Detect which cell encompasses the target text, then output its [X, Y] center coordinate. 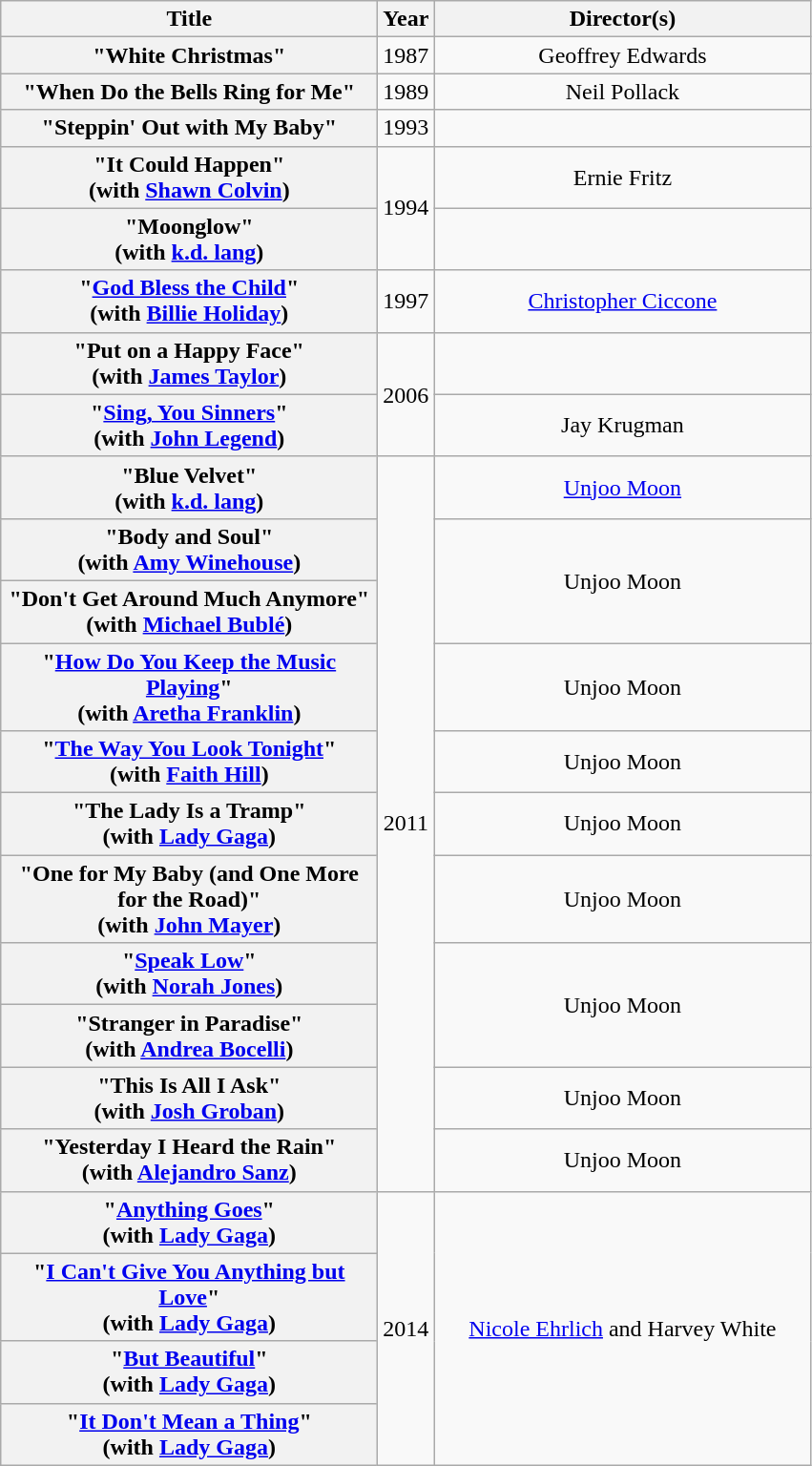
"Moonglow"(with k.d. lang) [189, 239]
"The Way You Look Tonight"(with Faith Hill) [189, 762]
"Yesterday I Heard the Rain"(with Alejandro Sanz) [189, 1161]
"Stranger in Paradise"(with Andrea Bocelli) [189, 1037]
Geoffrey Edwards [622, 55]
"It Could Happen"(with Shawn Colvin) [189, 178]
"Speak Low"(with Norah Jones) [189, 974]
"One for My Baby (and One More for the Road)"(with John Mayer) [189, 899]
"This Is All I Ask"(with Josh Groban) [189, 1098]
2006 [406, 394]
2014 [406, 1329]
"When Do the Bells Ring for Me" [189, 92]
Nicole Ehrlich and Harvey White [622, 1329]
"Put on a Happy Face"(with James Taylor) [189, 363]
"Blue Velvet"(with k.d. lang) [189, 487]
"Sing, You Sinners"(with John Legend) [189, 426]
Ernie Fritz [622, 178]
"It Don't Mean a Thing"(with Lady Gaga) [189, 1434]
Jay Krugman [622, 426]
"Steppin' Out with My Baby" [189, 128]
2011 [406, 824]
1997 [406, 302]
"Anything Goes"(with Lady Gaga) [189, 1222]
"I Can't Give You Anything but Love"(with Lady Gaga) [189, 1297]
"Body and Soul"(with Amy Winehouse) [189, 550]
"Don't Get Around Much Anymore"(with Michael Bublé) [189, 611]
Neil Pollack [622, 92]
Director(s) [622, 19]
1987 [406, 55]
1989 [406, 92]
Title [189, 19]
"But Beautiful"(with Lady Gaga) [189, 1372]
1994 [406, 208]
"White Christmas" [189, 55]
1993 [406, 128]
"The Lady Is a Tramp"(with Lady Gaga) [189, 825]
"God Bless the Child"(with Billie Holiday) [189, 302]
Year [406, 19]
Christopher Ciccone [622, 302]
"How Do You Keep the Music Playing"(with Aretha Franklin) [189, 687]
